Pinpoint the cell where the given text exists, returning its (x, y) midpoint coordinate. 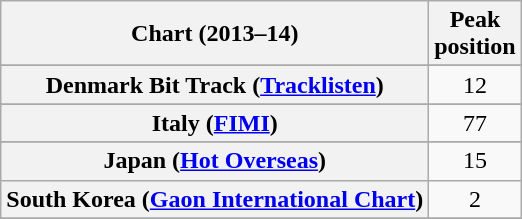
2 (475, 199)
Peakposition (475, 34)
77 (475, 123)
15 (475, 161)
Denmark Bit Track (Tracklisten) (215, 85)
Chart (2013–14) (215, 34)
Italy (FIMI) (215, 123)
12 (475, 85)
Japan (Hot Overseas) (215, 161)
South Korea (Gaon International Chart) (215, 199)
